Determine the (X, Y) coordinate at the center of the cell enclosing the given text.  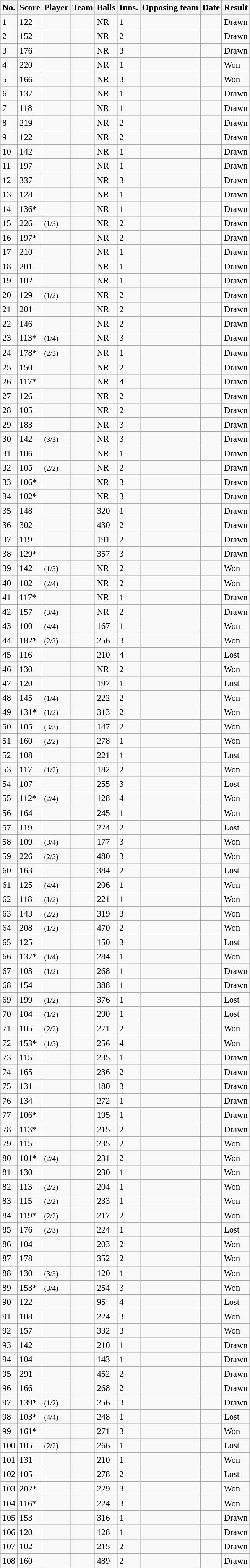
165 (30, 1072)
79 (9, 1144)
254 (106, 1288)
376 (106, 1000)
Score (30, 8)
352 (106, 1259)
13 (9, 195)
Player (56, 8)
177 (106, 842)
96 (9, 1388)
83 (9, 1201)
7 (9, 108)
63 (9, 913)
90 (9, 1302)
27 (9, 396)
217 (106, 1216)
161* (30, 1431)
21 (9, 309)
30 (9, 439)
116 (30, 655)
245 (106, 813)
67 (9, 971)
92 (9, 1331)
No. (9, 8)
11 (9, 166)
5 (9, 80)
109 (30, 842)
10 (9, 151)
148 (30, 511)
119* (30, 1216)
163 (30, 871)
71 (9, 1029)
82 (9, 1187)
291 (30, 1374)
204 (106, 1187)
64 (9, 928)
61 (9, 885)
452 (106, 1374)
208 (30, 928)
17 (9, 252)
29 (9, 425)
16 (9, 238)
178 (30, 1259)
Inns. (128, 8)
129 (30, 295)
255 (106, 784)
62 (9, 899)
66 (9, 957)
167 (106, 626)
40 (9, 583)
52 (9, 756)
153 (30, 1518)
9 (9, 137)
28 (9, 410)
91 (9, 1316)
89 (9, 1288)
152 (30, 36)
74 (9, 1072)
39 (9, 568)
116* (30, 1503)
51 (9, 741)
146 (30, 324)
101* (30, 1158)
78 (9, 1129)
19 (9, 281)
145 (30, 698)
22 (9, 324)
236 (106, 1072)
430 (106, 525)
59 (9, 856)
37 (9, 540)
489 (106, 1561)
36 (9, 525)
97 (9, 1403)
384 (106, 871)
24 (9, 353)
81 (9, 1172)
54 (9, 784)
102* (30, 497)
195 (106, 1115)
69 (9, 1000)
94 (9, 1360)
53 (9, 770)
56 (9, 813)
75 (9, 1086)
45 (9, 655)
Date (211, 8)
35 (9, 511)
31 (9, 453)
72 (9, 1043)
320 (106, 511)
65 (9, 943)
47 (9, 684)
26 (9, 381)
18 (9, 267)
15 (9, 223)
Team (83, 8)
202* (30, 1489)
191 (106, 540)
332 (106, 1331)
73 (9, 1057)
233 (106, 1201)
183 (30, 425)
98 (9, 1417)
319 (106, 913)
113 (30, 1187)
139* (30, 1403)
147 (106, 727)
46 (9, 669)
14 (9, 209)
302 (30, 525)
41 (9, 597)
43 (9, 626)
182 (106, 770)
12 (9, 180)
112* (30, 799)
313 (106, 712)
86 (9, 1244)
48 (9, 698)
203 (106, 1244)
8 (9, 123)
154 (30, 985)
20 (9, 295)
164 (30, 813)
137 (30, 94)
357 (106, 554)
136* (30, 209)
480 (106, 856)
99 (9, 1431)
55 (9, 799)
57 (9, 827)
272 (106, 1101)
38 (9, 554)
93 (9, 1345)
117 (30, 770)
182* (30, 640)
126 (30, 396)
84 (9, 1216)
Balls (106, 8)
284 (106, 957)
137* (30, 957)
44 (9, 640)
58 (9, 842)
68 (9, 985)
316 (106, 1518)
230 (106, 1172)
388 (106, 985)
33 (9, 482)
220 (30, 65)
60 (9, 871)
88 (9, 1273)
49 (9, 712)
248 (106, 1417)
25 (9, 367)
178* (30, 353)
219 (30, 123)
76 (9, 1101)
Opposing team (170, 8)
50 (9, 727)
129* (30, 554)
6 (9, 94)
222 (106, 698)
23 (9, 339)
231 (106, 1158)
70 (9, 1014)
42 (9, 612)
87 (9, 1259)
229 (106, 1489)
290 (106, 1014)
134 (30, 1101)
131* (30, 712)
80 (9, 1158)
Result (235, 8)
197* (30, 238)
85 (9, 1230)
470 (106, 928)
266 (106, 1446)
103* (30, 1417)
199 (30, 1000)
34 (9, 497)
77 (9, 1115)
180 (106, 1086)
337 (30, 180)
206 (106, 885)
32 (9, 468)
101 (9, 1460)
